Return [X, Y] of the center of cell containing provided text 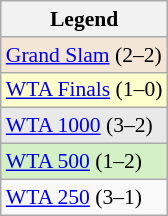
WTA 500 (1–2) [84, 162]
Legend [84, 19]
Grand Slam (2–2) [84, 55]
WTA Finals (1–0) [84, 90]
WTA 250 (3–1) [84, 197]
WTA 1000 (3–2) [84, 126]
